From the cell containing the given text, extract its center point as (x, y) coordinate. 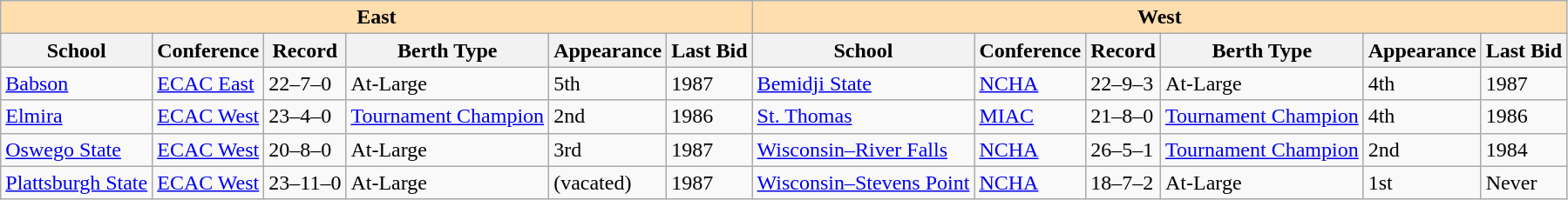
MIAC (1030, 117)
21–8–0 (1123, 117)
Wisconsin–Stevens Point (863, 183)
(vacated) (608, 183)
3rd (608, 150)
St. Thomas (863, 117)
20–8–0 (305, 150)
Plattsburgh State (77, 183)
Never (1524, 183)
5th (608, 83)
26–5–1 (1123, 150)
1st (1422, 183)
ECAC East (208, 83)
23–11–0 (305, 183)
Oswego State (77, 150)
Wisconsin–River Falls (863, 150)
18–7–2 (1123, 183)
West (1159, 17)
Bemidji State (863, 83)
23–4–0 (305, 117)
22–7–0 (305, 83)
Babson (77, 83)
Elmira (77, 117)
East (377, 17)
22–9–3 (1123, 83)
1984 (1524, 150)
